Find where the given text appears and provide that cell's center as [X, Y] coordinate. 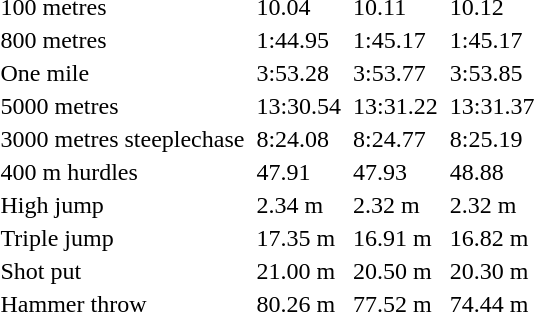
3:53.77 [396, 73]
2.34 m [299, 205]
17.35 m [299, 238]
47.91 [299, 172]
16.91 m [396, 238]
1:45.17 [396, 40]
13:31.22 [396, 106]
20.50 m [396, 271]
1:44.95 [299, 40]
3:53.28 [299, 73]
2.32 m [396, 205]
8:24.08 [299, 139]
13:30.54 [299, 106]
21.00 m [299, 271]
8:24.77 [396, 139]
47.93 [396, 172]
